From the cell containing the given text, extract its center point as (x, y) coordinate. 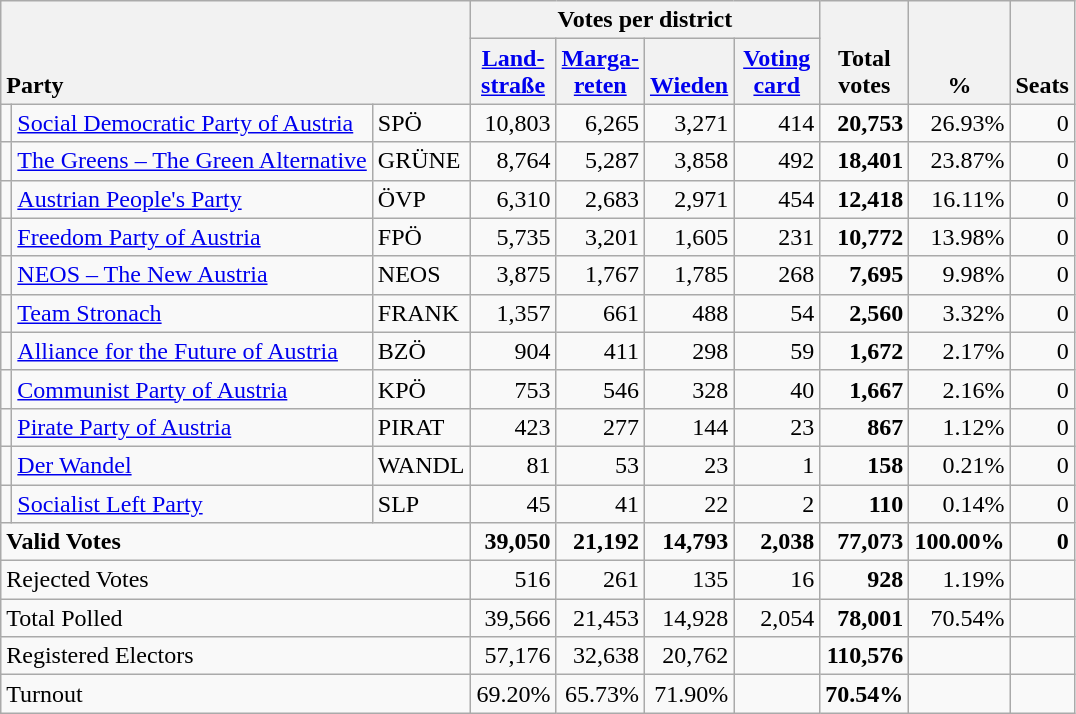
12,418 (864, 199)
2 (777, 503)
Total Polled (236, 618)
20,762 (688, 656)
516 (513, 580)
423 (513, 427)
Rejected Votes (236, 580)
14,793 (688, 542)
FPÖ (421, 237)
3,271 (688, 123)
110,576 (864, 656)
328 (688, 389)
23.87% (960, 161)
Wieden (688, 72)
753 (513, 389)
The Greens – The Green Alternative (192, 161)
FRANK (421, 313)
32,638 (600, 656)
928 (864, 580)
277 (600, 427)
2,560 (864, 313)
Turnout (236, 694)
GRÜNE (421, 161)
77,073 (864, 542)
39,050 (513, 542)
13.98% (960, 237)
Votes per district (645, 20)
ÖVP (421, 199)
1,667 (864, 389)
Valid Votes (236, 542)
Freedom Party of Austria (192, 237)
57,176 (513, 656)
18,401 (864, 161)
3,201 (600, 237)
411 (600, 351)
16 (777, 580)
NEOS – The New Austria (192, 275)
2.16% (960, 389)
2,054 (777, 618)
Land-straße (513, 72)
SPÖ (421, 123)
KPÖ (421, 389)
2,683 (600, 199)
6,265 (600, 123)
39,566 (513, 618)
1.19% (960, 580)
BZÖ (421, 351)
5,287 (600, 161)
3,858 (688, 161)
268 (777, 275)
10,772 (864, 237)
5,735 (513, 237)
9.98% (960, 275)
69.20% (513, 694)
6,310 (513, 199)
867 (864, 427)
1,672 (864, 351)
7,695 (864, 275)
41 (600, 503)
26.93% (960, 123)
1,785 (688, 275)
Seats (1042, 52)
231 (777, 237)
45 (513, 503)
1,605 (688, 237)
8,764 (513, 161)
PIRAT (421, 427)
2,971 (688, 199)
492 (777, 161)
Party (236, 52)
65.73% (600, 694)
100.00% (960, 542)
135 (688, 580)
Totalvotes (864, 52)
Pirate Party of Austria (192, 427)
16.11% (960, 199)
Team Stronach (192, 313)
158 (864, 465)
Marga-reten (600, 72)
Der Wandel (192, 465)
NEOS (421, 275)
78,001 (864, 618)
414 (777, 123)
904 (513, 351)
40 (777, 389)
144 (688, 427)
% (960, 52)
1 (777, 465)
3,875 (513, 275)
54 (777, 313)
2,038 (777, 542)
261 (600, 580)
81 (513, 465)
2.17% (960, 351)
21,453 (600, 618)
Social Democratic Party of Austria (192, 123)
Communist Party of Austria (192, 389)
14,928 (688, 618)
20,753 (864, 123)
Austrian People's Party (192, 199)
53 (600, 465)
Socialist Left Party (192, 503)
22 (688, 503)
298 (688, 351)
3.32% (960, 313)
SLP (421, 503)
546 (600, 389)
21,192 (600, 542)
661 (600, 313)
1,357 (513, 313)
488 (688, 313)
Votingcard (777, 72)
0.14% (960, 503)
WANDL (421, 465)
454 (777, 199)
110 (864, 503)
0.21% (960, 465)
1.12% (960, 427)
71.90% (688, 694)
Alliance for the Future of Austria (192, 351)
Registered Electors (236, 656)
10,803 (513, 123)
1,767 (600, 275)
59 (777, 351)
